Capture the cell that displays the provided text and extract its (X, Y) central coordinate. 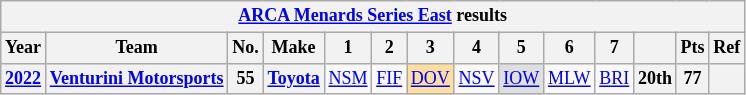
Venturini Motorsports (136, 78)
NSV (476, 78)
1 (348, 48)
7 (614, 48)
Ref (727, 48)
2022 (24, 78)
6 (570, 48)
Year (24, 48)
2 (390, 48)
Team (136, 48)
5 (522, 48)
4 (476, 48)
ARCA Menards Series East results (373, 16)
77 (692, 78)
3 (431, 48)
MLW (570, 78)
Make (294, 48)
55 (246, 78)
FIF (390, 78)
Toyota (294, 78)
20th (656, 78)
NSM (348, 78)
DOV (431, 78)
No. (246, 48)
Pts (692, 48)
BRI (614, 78)
IOW (522, 78)
